Identify which cell holds the provided text, then report its (x, y) central coordinate. 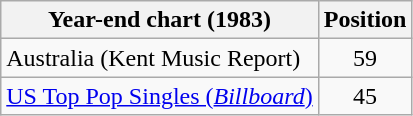
45 (365, 96)
Year-end chart (1983) (160, 20)
US Top Pop Singles (Billboard) (160, 96)
Australia (Kent Music Report) (160, 58)
59 (365, 58)
Position (365, 20)
